Pinpoint the cell where the given text exists, returning its [X, Y] midpoint coordinate. 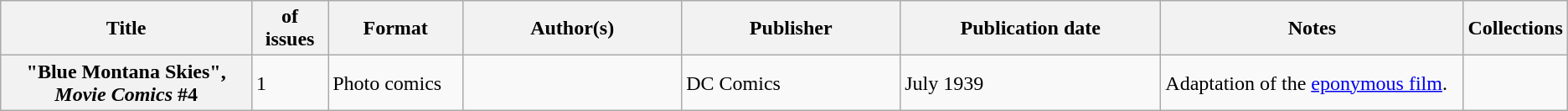
Photo comics [395, 82]
July 1939 [1030, 82]
Notes [1312, 29]
of issues [290, 29]
Collections [1515, 29]
Publication date [1030, 29]
"Blue Montana Skies", Movie Comics #4 [126, 82]
1 [290, 82]
DC Comics [791, 82]
Title [126, 29]
Publisher [791, 29]
Format [395, 29]
Author(s) [573, 29]
Adaptation of the eponymous film. [1312, 82]
